Output the (x, y) coordinate of the center of the cell containing the given text.  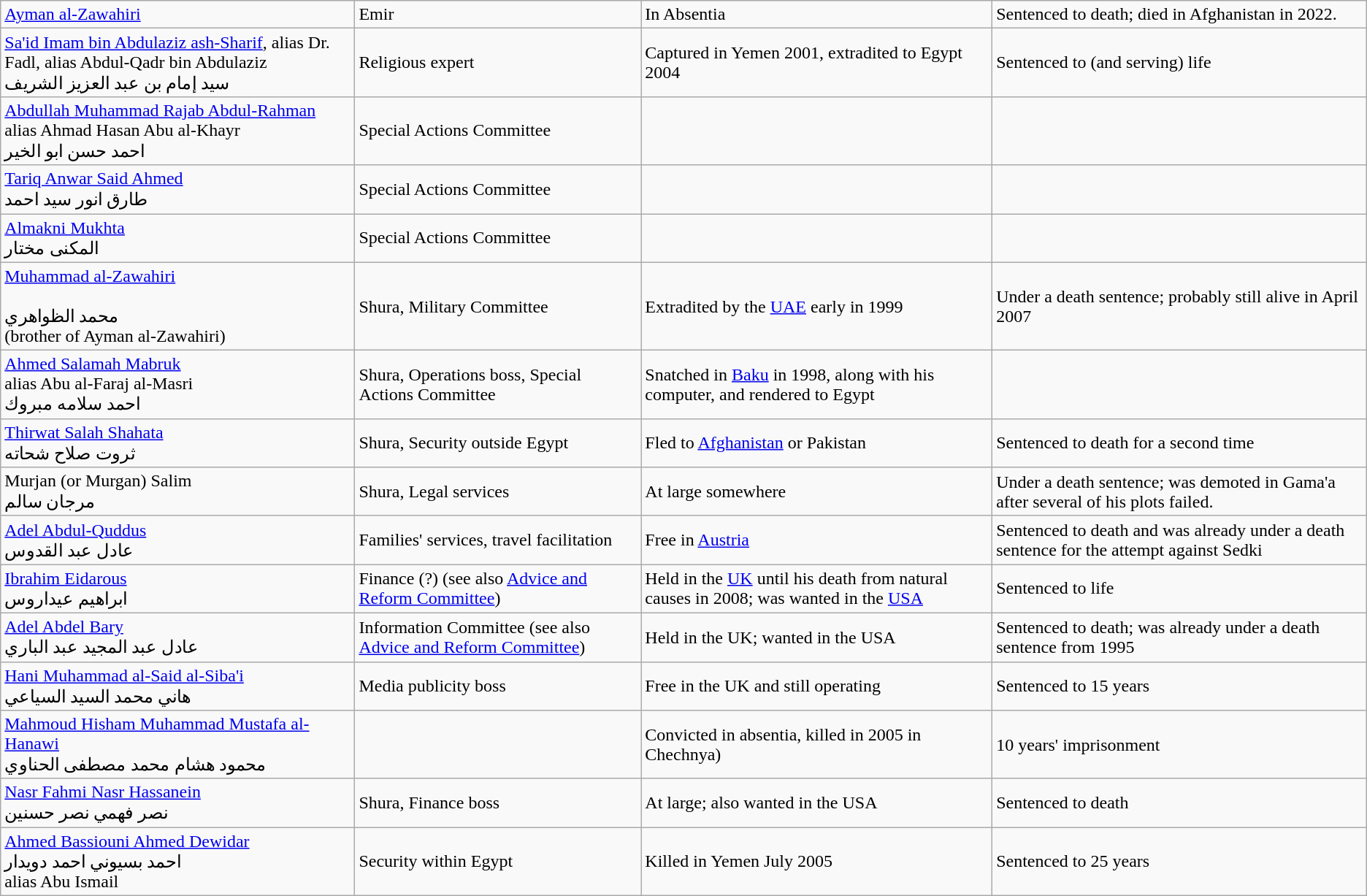
Sentenced to death; died in Afghanistan in 2022. (1180, 15)
Finance (?) (see also Advice and Reform Committee) (498, 589)
Shura, Operations boss, Special Actions Committee (498, 385)
Sentenced to 25 years (1180, 862)
Hani Muhammad al-Said al-Siba'iهاني محمد السيد السياعي (178, 686)
Free in the UK and still operating (816, 686)
Killed in Yemen July 2005 (816, 862)
10 years' imprisonment (1180, 745)
Sentenced to death for a second time (1180, 443)
At large; also wanted in the USA (816, 803)
Shura, Finance boss (498, 803)
Ayman al-Zawahiri (178, 15)
Religious expert (498, 63)
Abdullah Muhammad Rajab Abdul-Rahmanalias Ahmad Hasan Abu al-Khayrاحمد حسن ابو الخير (178, 131)
Sentenced to life (1180, 589)
Sentenced to (and serving) life (1180, 63)
Muhammad al-Zawahiriمحمد الظواهري (brother of Ayman al-Zawahiri) (178, 307)
Ahmed Bassiouni Ahmed Dewidarاحمد بسيوني احمد دويدارalias Abu Ismail (178, 862)
Families' services, travel facilitation (498, 540)
Media publicity boss (498, 686)
Snatched in Baku in 1998, along with his computer, and rendered to Egypt (816, 385)
Sentenced to death (1180, 803)
Nasr Fahmi Nasr Hassaneinنصر فهمي نصر حسنين (178, 803)
Ahmed Salamah Mabrukalias Abu al-Faraj al-Masriاحمد سلامه مبروك (178, 385)
Thirwat Salah Shahataثروت صلاح شحاته (178, 443)
Extradited by the UAE early in 1999 (816, 307)
Adel Abdul-Quddusعادل عبد القدوس (178, 540)
Mahmoud Hisham Muhammad Mustafa al-Hanawiمحمود هشام محمد مصطفى الحناوي (178, 745)
Shura, Security outside Egypt (498, 443)
Captured in Yemen 2001, extradited to Egypt 2004 (816, 63)
Adel Abdel Baryعادل عبد المجيد عبد الباري (178, 637)
Fled to Afghanistan or Pakistan (816, 443)
Sentenced to 15 years (1180, 686)
Shura, Military Committee (498, 307)
Under a death sentence; was demoted in Gama'a after several of his plots failed. (1180, 492)
Tariq Anwar Said Ahmedطارق انور سيد احمد (178, 190)
Held in the UK until his death from natural causes in 2008; was wanted in the USA (816, 589)
Under a death sentence; probably still alive in April 2007 (1180, 307)
Ibrahim Eidarousابراهيم عيداروس (178, 589)
Held in the UK; wanted in the USA (816, 637)
Almakni Mukhtaالمكنى مختار (178, 238)
Murjan (or Murgan) Salimمرجان سالم (178, 492)
Security within Egypt (498, 862)
Sentenced to death and was already under a death sentence for the attempt against Sedki (1180, 540)
Sentenced to death; was already under a death sentence from 1995 (1180, 637)
At large somewhere (816, 492)
Sa'id Imam bin Abdulaziz ash-Sharif, alias Dr. Fadl, alias Abdul-Qadr bin Abdulazizسيد إمام بن عبد العزيز الشريف (178, 63)
Convicted in absentia, killed in 2005 in Chechnya) (816, 745)
Information Committee (see also Advice and Reform Committee) (498, 637)
In Absentia (816, 15)
Free in Austria (816, 540)
Shura, Legal services (498, 492)
Emir (498, 15)
